Return [x, y] of the center of cell containing provided text 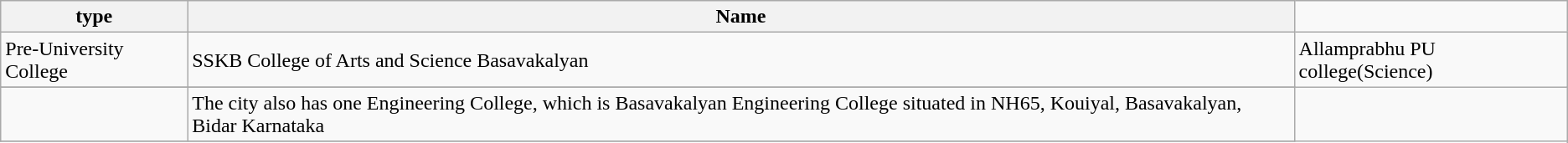
Pre-University College [94, 60]
Name [740, 17]
type [94, 17]
Allamprabhu PU college(Science) [1431, 60]
SSKB College of Arts and Science Basavakalyan [740, 60]
The city also has one Engineering College, which is Basavakalyan Engineering College situated in NH65, Kouiyal, Basavakalyan, Bidar Karnataka [740, 114]
